Scan for the cell matching the given text and deliver its (X, Y) coordinate at center. 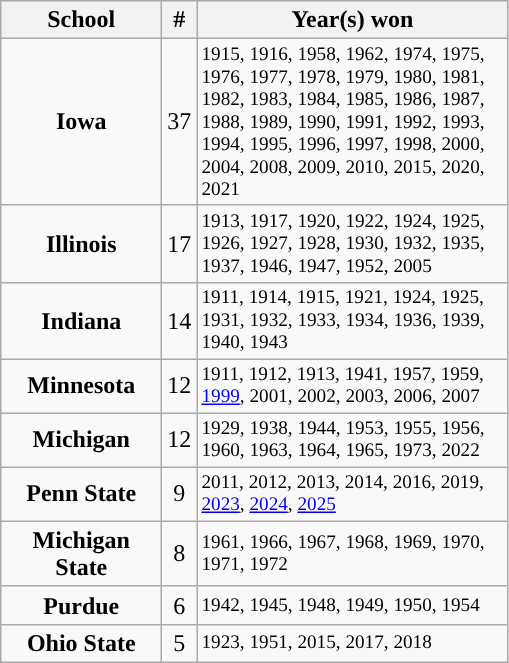
1929, 1938, 1944, 1953, 1955, 1956, 1960, 1963, 1964, 1965, 1973, 2022 (352, 440)
1913, 1917, 1920, 1922, 1924, 1925, 1926, 1927, 1928, 1930, 1932, 1935, 1937, 1946, 1947, 1952, 2005 (352, 244)
Iowa (82, 122)
8 (180, 554)
9 (180, 494)
# (180, 20)
Ohio State (82, 643)
14 (180, 320)
1923, 1951, 2015, 2017, 2018 (352, 643)
Indiana (82, 320)
1911, 1914, 1915, 1921, 1924, 1925, 1931, 1932, 1933, 1934, 1936, 1939, 1940, 1943 (352, 320)
Michigan (82, 440)
37 (180, 122)
2011, 2012, 2013, 2014, 2016, 2019, 2023, 2024, 2025 (352, 494)
17 (180, 244)
6 (180, 605)
5 (180, 643)
Michigan State (82, 554)
1961, 1966, 1967, 1968, 1969, 1970, 1971, 1972 (352, 554)
Year(s) won (352, 20)
1942, 1945, 1948, 1949, 1950, 1954 (352, 605)
1911, 1912, 1913, 1941, 1957, 1959, 1999, 2001, 2002, 2003, 2006, 2007 (352, 386)
School (82, 20)
Minnesota (82, 386)
Penn State (82, 494)
Purdue (82, 605)
Illinois (82, 244)
